Find where the given text appears and provide that cell's center as (x, y) coordinate. 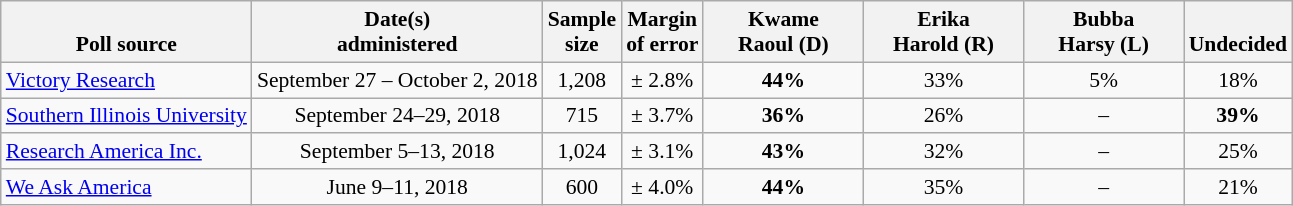
Research America Inc. (126, 152)
KwameRaoul (D) (783, 32)
32% (943, 152)
39% (1238, 116)
18% (1238, 80)
600 (582, 187)
June 9–11, 2018 (398, 187)
Southern Illinois University (126, 116)
We Ask America (126, 187)
35% (943, 187)
± 2.8% (662, 80)
Marginof error (662, 32)
Undecided (1238, 32)
September 5–13, 2018 (398, 152)
5% (1104, 80)
36% (783, 116)
25% (1238, 152)
43% (783, 152)
21% (1238, 187)
715 (582, 116)
Victory Research (126, 80)
ErikaHarold (R) (943, 32)
Samplesize (582, 32)
33% (943, 80)
Date(s)administered (398, 32)
26% (943, 116)
1,208 (582, 80)
September 27 – October 2, 2018 (398, 80)
1,024 (582, 152)
September 24–29, 2018 (398, 116)
± 3.7% (662, 116)
BubbaHarsy (L) (1104, 32)
Poll source (126, 32)
± 4.0% (662, 187)
± 3.1% (662, 152)
